Search for the cell housing the specified text and yield its [x, y] center coordinate. 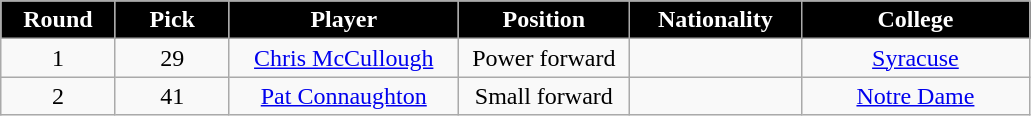
Power forward [544, 58]
College [916, 20]
Small forward [544, 96]
Pat Connaughton [344, 96]
Player [344, 20]
41 [172, 96]
Syracuse [916, 58]
Position [544, 20]
Round [58, 20]
1 [58, 58]
Nationality [716, 20]
29 [172, 58]
2 [58, 96]
Chris McCullough [344, 58]
Pick [172, 20]
Notre Dame [916, 96]
